Find where the given text appears and provide that cell's center as [X, Y] coordinate. 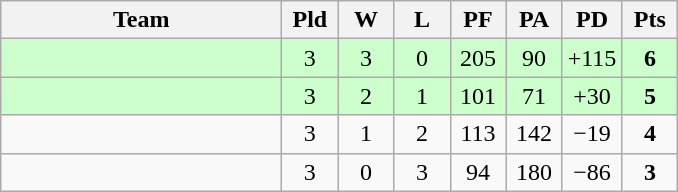
Pld [310, 20]
W [366, 20]
205 [478, 58]
Pts [650, 20]
5 [650, 96]
101 [478, 96]
4 [650, 134]
6 [650, 58]
−19 [592, 134]
113 [478, 134]
+115 [592, 58]
71 [534, 96]
PA [534, 20]
94 [478, 172]
90 [534, 58]
−86 [592, 172]
PD [592, 20]
Team [142, 20]
PF [478, 20]
142 [534, 134]
L [422, 20]
180 [534, 172]
+30 [592, 96]
